Return [x, y] of the center of cell containing provided text 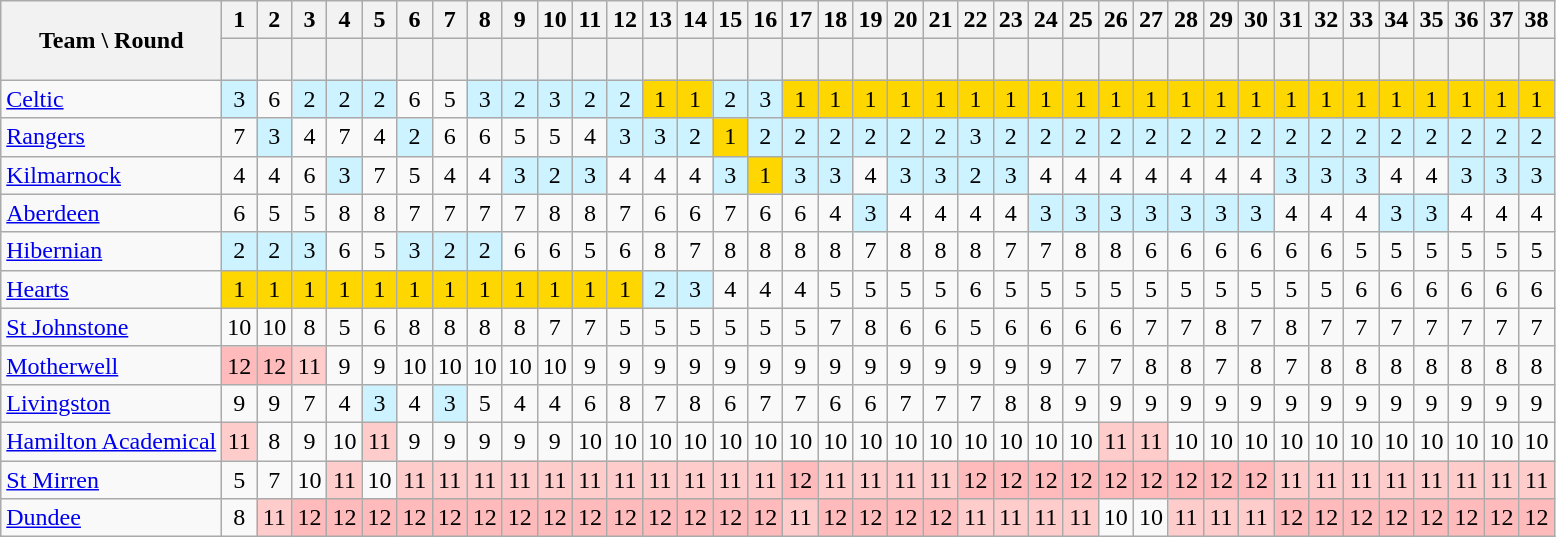
23 [1010, 20]
26 [1116, 20]
Dundee [112, 518]
Celtic [112, 99]
Hamilton Academical [112, 441]
29 [1220, 20]
Rangers [112, 137]
Hibernian [112, 251]
19 [870, 20]
31 [1292, 20]
Aberdeen [112, 213]
17 [800, 20]
14 [696, 20]
38 [1536, 20]
22 [976, 20]
33 [1362, 20]
32 [1326, 20]
25 [1080, 20]
21 [940, 20]
34 [1396, 20]
16 [766, 20]
13 [660, 20]
35 [1432, 20]
Team \ Round [112, 40]
37 [1502, 20]
St Mirren [112, 479]
24 [1046, 20]
20 [906, 20]
28 [1186, 20]
Kilmarnock [112, 175]
Livingston [112, 403]
30 [1256, 20]
15 [730, 20]
Motherwell [112, 365]
27 [1150, 20]
36 [1466, 20]
St Johnstone [112, 327]
Hearts [112, 289]
18 [836, 20]
